Scan for the cell matching the given text and deliver its (x, y) coordinate at center. 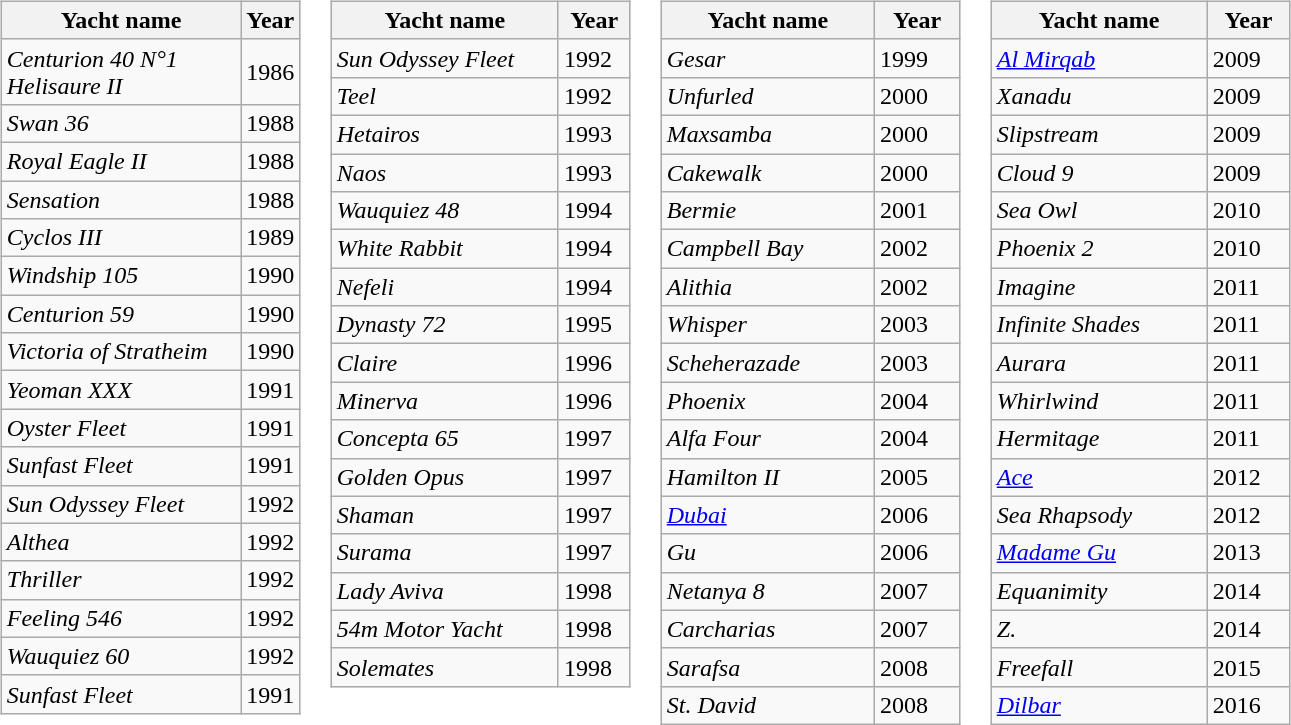
Feeling 546 (120, 618)
Cyclos III (120, 238)
Alithia (768, 287)
Slipstream (1099, 134)
Sarafsa (768, 667)
Alfa Four (768, 439)
Victoria of Stratheim (120, 352)
Althea (120, 542)
Hamilton II (768, 477)
Equanimity (1099, 591)
Hermitage (1099, 439)
St. David (768, 705)
Sensation (120, 199)
Golden Opus (444, 477)
Madame Gu (1099, 553)
Dilbar (1099, 705)
Gesar (768, 58)
Surama (444, 553)
Phoenix (768, 401)
Teel (444, 96)
2013 (1248, 553)
Lady Aviva (444, 591)
Solemates (444, 667)
Concepta 65 (444, 439)
Wauquiez 48 (444, 211)
Centurion 59 (120, 314)
Phoenix 2 (1099, 249)
1995 (594, 325)
Aurara (1099, 363)
Whirlwind (1099, 401)
Naos (444, 173)
Thriller (120, 580)
Xanadu (1099, 96)
Maxsamba (768, 134)
Freefall (1099, 667)
Claire (444, 363)
Campbell Bay (768, 249)
Carcharias (768, 629)
Bermie (768, 211)
Dynasty 72 (444, 325)
Gu (768, 553)
Netanya 8 (768, 591)
2001 (916, 211)
Infinite Shades (1099, 325)
Hetairos (444, 134)
Ace (1099, 477)
1999 (916, 58)
White Rabbit (444, 249)
1989 (270, 238)
Minerva (444, 401)
Cakewalk (768, 173)
Shaman (444, 515)
Dubai (768, 515)
Oyster Fleet (120, 428)
2005 (916, 477)
Z. (1099, 629)
Unfurled (768, 96)
Scheherazade (768, 363)
Sea Owl (1099, 211)
2015 (1248, 667)
Cloud 9 (1099, 173)
1986 (270, 72)
Royal Eagle II (120, 161)
Swan 36 (120, 123)
Yeoman XXX (120, 390)
Windship 105 (120, 276)
Wauquiez 60 (120, 656)
Centurion 40 N°1 Helisaure II (120, 72)
Sea Rhapsody (1099, 515)
Al Mirqab (1099, 58)
54m Motor Yacht (444, 629)
Nefeli (444, 287)
Imagine (1099, 287)
2016 (1248, 705)
Whisper (768, 325)
